For the text-containing cell, return its midpoint in [X, Y] coordinate format. 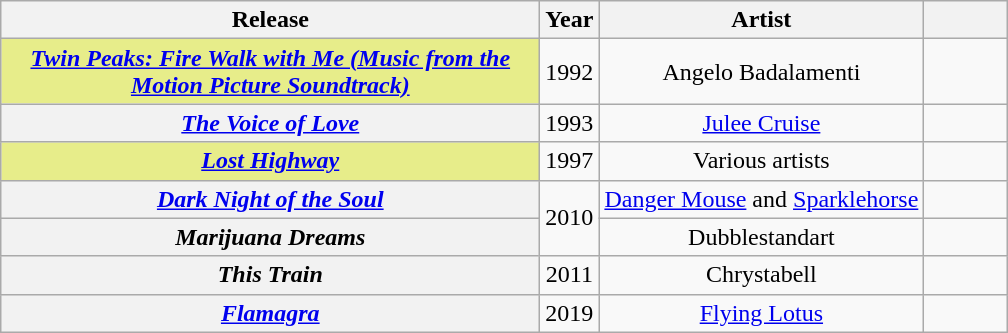
Marijuana Dreams [270, 237]
1992 [570, 72]
Various artists [762, 161]
1993 [570, 123]
Release [270, 20]
Dubblestandart [762, 237]
Danger Mouse and Sparklehorse [762, 199]
Angelo Badalamenti [762, 72]
Lost Highway [270, 161]
2010 [570, 218]
Chrystabell [762, 275]
Twin Peaks: Fire Walk with Me (Music from the Motion Picture Soundtrack) [270, 72]
2011 [570, 275]
Julee Cruise [762, 123]
Year [570, 20]
The Voice of Love [270, 123]
Dark Night of the Soul [270, 199]
Flying Lotus [762, 313]
2019 [570, 313]
1997 [570, 161]
Artist [762, 20]
Flamagra [270, 313]
This Train [270, 275]
